From the cell containing the given text, extract its center point as [x, y] coordinate. 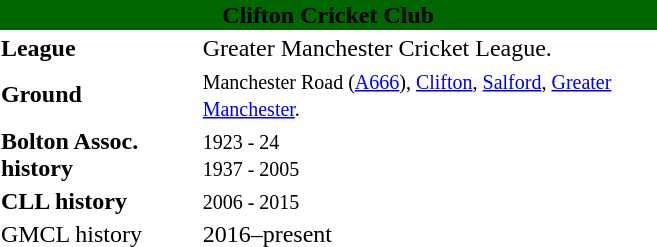
Greater Manchester Cricket League. [429, 48]
2006 - 2015 [429, 201]
Manchester Road (A666), Clifton, Salford, Greater Manchester. [429, 94]
1923 - 241937 - 2005 [429, 154]
